Pinpoint the cell where the given text exists, returning its (X, Y) midpoint coordinate. 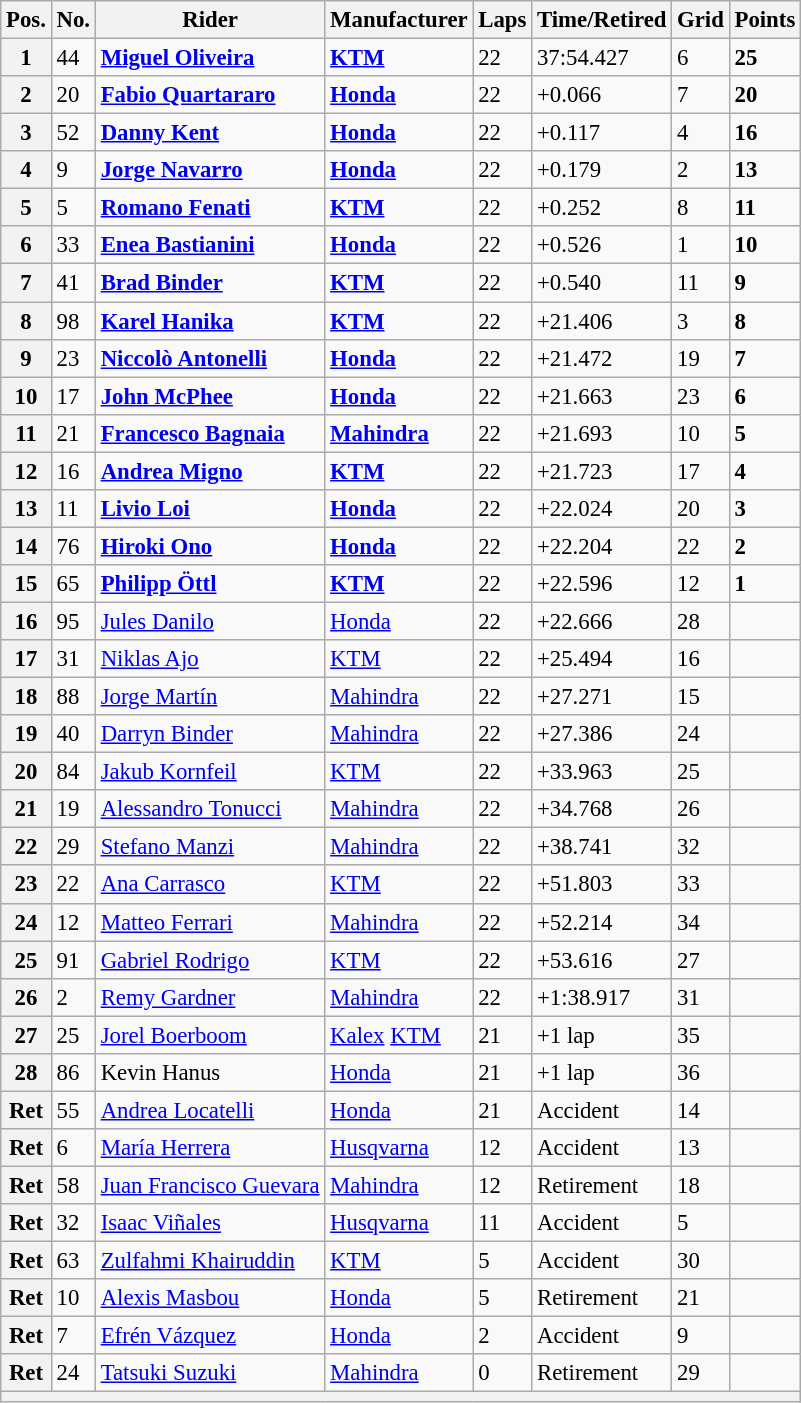
+22.666 (602, 621)
Kalex KTM (399, 1035)
Tatsuki Suzuki (210, 1373)
Livio Loi (210, 509)
+38.741 (602, 847)
Jorel Boerboom (210, 1035)
Time/Retired (602, 20)
Isaac Viñales (210, 1223)
34 (700, 922)
Brad Binder (210, 283)
88 (73, 697)
+53.616 (602, 960)
52 (73, 133)
+27.386 (602, 734)
58 (73, 1185)
Fabio Quartararo (210, 95)
Hiroki Ono (210, 546)
Pos. (26, 20)
Jakub Kornfeil (210, 772)
65 (73, 584)
+34.768 (602, 809)
+52.214 (602, 922)
Laps (502, 20)
+25.494 (602, 659)
+21.693 (602, 433)
Andrea Migno (210, 471)
+22.596 (602, 584)
+21.723 (602, 471)
Efrén Vázquez (210, 1336)
Miguel Oliveira (210, 58)
86 (73, 1073)
Jules Danilo (210, 621)
Ana Carrasco (210, 885)
Alessandro Tonucci (210, 809)
95 (73, 621)
+51.803 (602, 885)
+21.663 (602, 396)
41 (73, 283)
+21.406 (602, 321)
+22.024 (602, 509)
Darryn Binder (210, 734)
Points (764, 20)
+0.526 (602, 245)
Jorge Navarro (210, 170)
63 (73, 1261)
Matteo Ferrari (210, 922)
44 (73, 58)
Niccolò Antonelli (210, 358)
+0.117 (602, 133)
30 (700, 1261)
Kevin Hanus (210, 1073)
+27.271 (602, 697)
+0.540 (602, 283)
+0.066 (602, 95)
John McPhee (210, 396)
Grid (700, 20)
+0.252 (602, 208)
84 (73, 772)
Andrea Locatelli (210, 1110)
Manufacturer (399, 20)
+0.179 (602, 170)
91 (73, 960)
0 (502, 1373)
36 (700, 1073)
Gabriel Rodrigo (210, 960)
Danny Kent (210, 133)
40 (73, 734)
98 (73, 321)
+22.204 (602, 546)
55 (73, 1110)
Juan Francisco Guevara (210, 1185)
Karel Hanika (210, 321)
Rider (210, 20)
76 (73, 546)
Alexis Masbou (210, 1298)
Francesco Bagnaia (210, 433)
Philipp Öttl (210, 584)
Stefano Manzi (210, 847)
Jorge Martín (210, 697)
María Herrera (210, 1148)
Niklas Ajo (210, 659)
+33.963 (602, 772)
Zulfahmi Khairuddin (210, 1261)
+21.472 (602, 358)
Remy Gardner (210, 997)
+1:38.917 (602, 997)
35 (700, 1035)
37:54.427 (602, 58)
No. (73, 20)
Romano Fenati (210, 208)
Enea Bastianini (210, 245)
